Return [X, Y] of the center of cell containing provided text 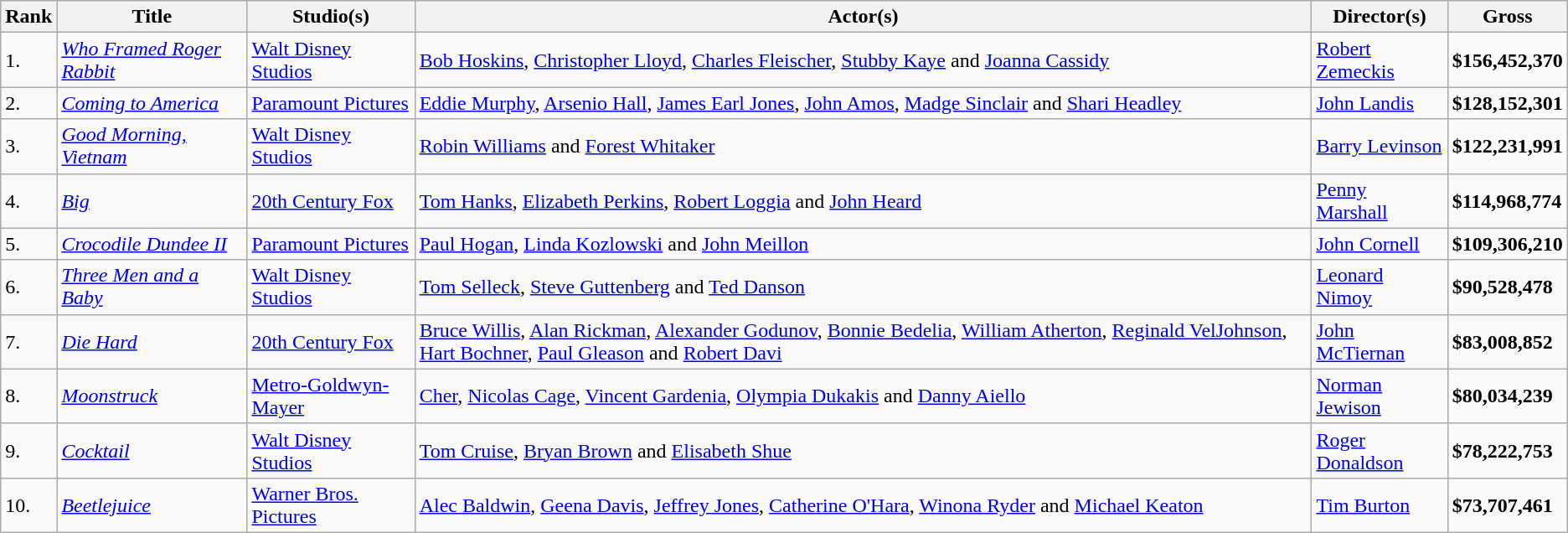
$109,306,210 [1508, 244]
Alec Baldwin, Geena Davis, Jeffrey Jones, Catherine O'Hara, Winona Ryder and Michael Keaton [863, 505]
Eddie Murphy, Arsenio Hall, James Earl Jones, John Amos, Madge Sinclair and Shari Headley [863, 103]
Norman Jewison [1380, 396]
3. [28, 146]
Penny Marshall [1380, 201]
Barry Levinson [1380, 146]
4. [28, 201]
Bruce Willis, Alan Rickman, Alexander Godunov, Bonnie Bedelia, William Atherton, Reginald VelJohnson, Hart Bochner, Paul Gleason and Robert Davi [863, 342]
John McTiernan [1380, 342]
Warner Bros. Pictures [331, 505]
Moonstruck [152, 396]
Studio(s) [331, 17]
$128,152,301 [1508, 103]
Robert Zemeckis [1380, 60]
Leonard Nimoy [1380, 287]
6. [28, 287]
Tim Burton [1380, 505]
Crocodile Dundee II [152, 244]
Roger Donaldson [1380, 451]
5. [28, 244]
$90,528,478 [1508, 287]
Director(s) [1380, 17]
Actor(s) [863, 17]
John Cornell [1380, 244]
Three Men and a Baby [152, 287]
Beetlejuice [152, 505]
Tom Hanks, Elizabeth Perkins, Robert Loggia and John Heard [863, 201]
Who Framed Roger Rabbit [152, 60]
1. [28, 60]
Metro-Goldwyn-Mayer [331, 396]
Bob Hoskins, Christopher Lloyd, Charles Fleischer, Stubby Kaye and Joanna Cassidy [863, 60]
9. [28, 451]
Cher, Nicolas Cage, Vincent Gardenia, Olympia Dukakis and Danny Aiello [863, 396]
Tom Selleck, Steve Guttenberg and Ted Danson [863, 287]
Big [152, 201]
Cocktail [152, 451]
$114,968,774 [1508, 201]
Rank [28, 17]
Good Morning, Vietnam [152, 146]
$80,034,239 [1508, 396]
John Landis [1380, 103]
$122,231,991 [1508, 146]
Tom Cruise, Bryan Brown and Elisabeth Shue [863, 451]
$83,008,852 [1508, 342]
Robin Williams and Forest Whitaker [863, 146]
2. [28, 103]
$73,707,461 [1508, 505]
Title [152, 17]
8. [28, 396]
$78,222,753 [1508, 451]
$156,452,370 [1508, 60]
Paul Hogan, Linda Kozlowski and John Meillon [863, 244]
Die Hard [152, 342]
Gross [1508, 17]
Coming to America [152, 103]
7. [28, 342]
10. [28, 505]
